Extract the (X, Y) coordinate from the center of the cell holding the provided text.  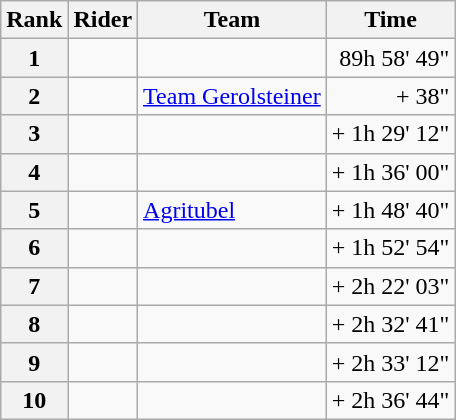
9 (34, 362)
10 (34, 400)
+ 1h 52' 54" (390, 248)
+ 1h 48' 40" (390, 210)
Agritubel (232, 210)
+ 1h 36' 00" (390, 172)
Rank (34, 20)
+ 1h 29' 12" (390, 134)
4 (34, 172)
+ 2h 36' 44" (390, 400)
Time (390, 20)
7 (34, 286)
+ 38" (390, 96)
6 (34, 248)
Rider (103, 20)
3 (34, 134)
+ 2h 32' 41" (390, 324)
5 (34, 210)
+ 2h 33' 12" (390, 362)
+ 2h 22' 03" (390, 286)
1 (34, 58)
2 (34, 96)
Team Gerolsteiner (232, 96)
89h 58' 49" (390, 58)
Team (232, 20)
8 (34, 324)
